Detect which cell encompasses the target text, then output its [x, y] center coordinate. 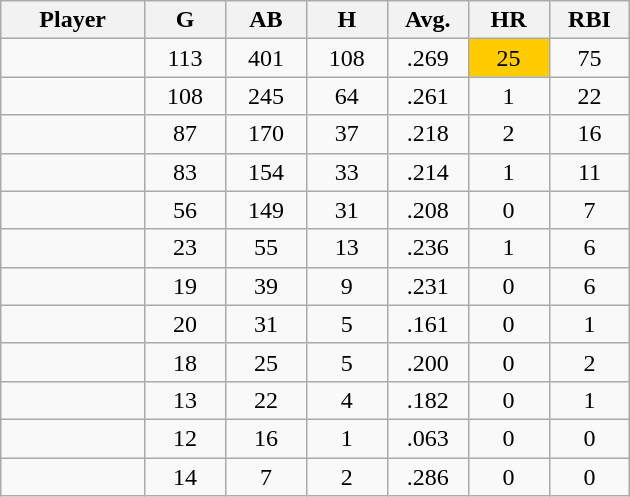
.286 [428, 477]
12 [186, 438]
19 [186, 286]
.231 [428, 286]
AB [266, 20]
9 [346, 286]
87 [186, 134]
.063 [428, 438]
.200 [428, 362]
39 [266, 286]
.208 [428, 210]
.214 [428, 172]
.161 [428, 324]
113 [186, 58]
14 [186, 477]
170 [266, 134]
55 [266, 248]
RBI [590, 20]
.182 [428, 400]
Avg. [428, 20]
.261 [428, 96]
HR [508, 20]
154 [266, 172]
37 [346, 134]
11 [590, 172]
23 [186, 248]
H [346, 20]
401 [266, 58]
64 [346, 96]
.236 [428, 248]
.218 [428, 134]
Player [73, 20]
33 [346, 172]
20 [186, 324]
18 [186, 362]
75 [590, 58]
56 [186, 210]
245 [266, 96]
83 [186, 172]
.269 [428, 58]
149 [266, 210]
G [186, 20]
4 [346, 400]
